Identify which cell holds the provided text, then report its (X, Y) central coordinate. 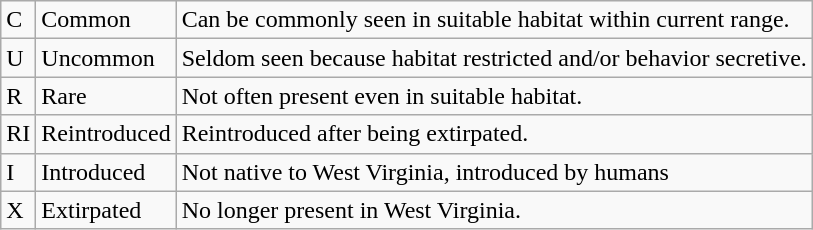
I (18, 172)
U (18, 58)
RI (18, 134)
X (18, 210)
Reintroduced after being extirpated. (494, 134)
Introduced (106, 172)
Uncommon (106, 58)
Can be commonly seen in suitable habitat within current range. (494, 20)
Not native to West Virginia, introduced by humans (494, 172)
C (18, 20)
R (18, 96)
Rare (106, 96)
Seldom seen because habitat restricted and/or behavior secretive. (494, 58)
Extirpated (106, 210)
Common (106, 20)
No longer present in West Virginia. (494, 210)
Not often present even in suitable habitat. (494, 96)
Reintroduced (106, 134)
